Provide the [x, y] coordinate of the cell's center where the given text is located.  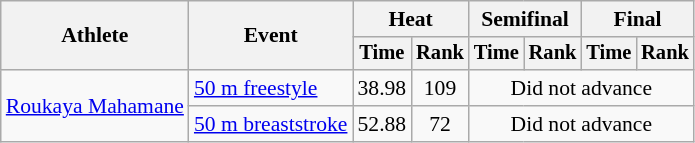
50 m breaststroke [271, 124]
Semifinal [525, 19]
Heat [410, 19]
109 [440, 88]
52.88 [382, 124]
50 m freestyle [271, 88]
38.98 [382, 88]
Roukaya Mahamane [95, 106]
Athlete [95, 36]
Final [637, 19]
72 [440, 124]
Event [271, 36]
